Locate the cell with the specified text and output its [x, y] center coordinate. 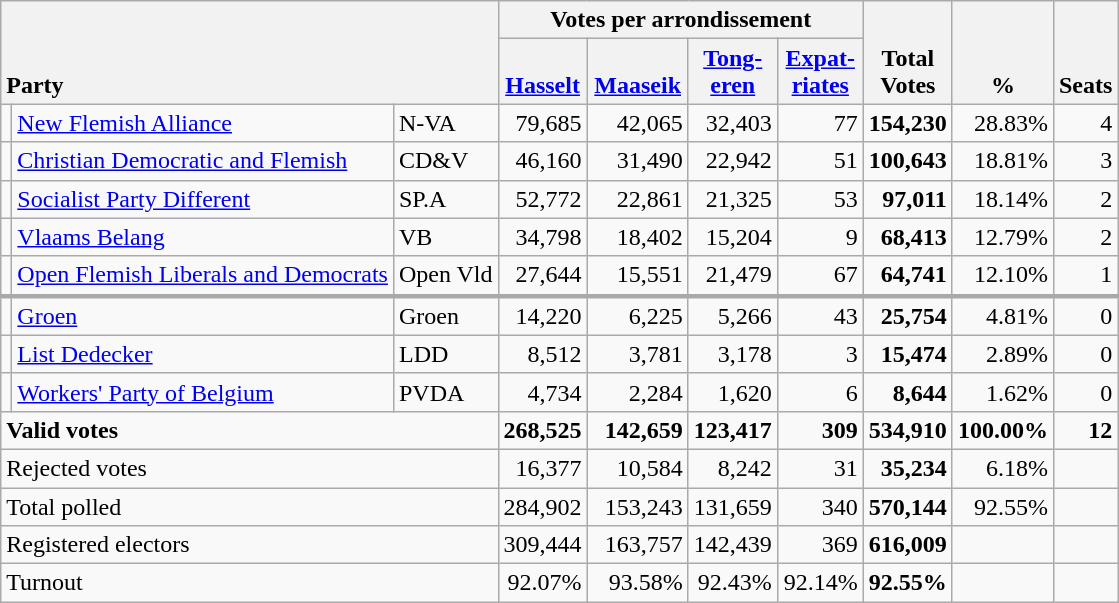
6.18% [1002, 468]
369 [820, 545]
Socialist Party Different [203, 199]
42,065 [638, 123]
% [1002, 52]
15,551 [638, 276]
15,474 [908, 354]
4 [1085, 123]
340 [820, 507]
4.81% [1002, 316]
Vlaams Belang [203, 237]
67 [820, 276]
New Flemish Alliance [203, 123]
46,160 [542, 161]
Valid votes [250, 430]
123,417 [732, 430]
534,910 [908, 430]
Turnout [250, 583]
6,225 [638, 316]
15,204 [732, 237]
List Dedecker [203, 354]
1,620 [732, 392]
31,490 [638, 161]
8,512 [542, 354]
9 [820, 237]
32,403 [732, 123]
100.00% [1002, 430]
2,284 [638, 392]
3,178 [732, 354]
4,734 [542, 392]
3,781 [638, 354]
309 [820, 430]
PVDA [446, 392]
Maaseik [638, 72]
Open Flemish Liberals and Democrats [203, 276]
142,659 [638, 430]
1.62% [1002, 392]
18.81% [1002, 161]
31 [820, 468]
51 [820, 161]
5,266 [732, 316]
Workers' Party of Belgium [203, 392]
LDD [446, 354]
22,942 [732, 161]
27,644 [542, 276]
131,659 [732, 507]
22,861 [638, 199]
34,798 [542, 237]
SP.A [446, 199]
142,439 [732, 545]
Total Votes [908, 52]
43 [820, 316]
92.43% [732, 583]
21,479 [732, 276]
N-VA [446, 123]
35,234 [908, 468]
53 [820, 199]
79,685 [542, 123]
163,757 [638, 545]
64,741 [908, 276]
18,402 [638, 237]
284,902 [542, 507]
154,230 [908, 123]
VB [446, 237]
100,643 [908, 161]
268,525 [542, 430]
92.07% [542, 583]
77 [820, 123]
Party [250, 52]
8,644 [908, 392]
Seats [1085, 52]
570,144 [908, 507]
Rejected votes [250, 468]
25,754 [908, 316]
Total polled [250, 507]
21,325 [732, 199]
309,444 [542, 545]
Open Vld [446, 276]
16,377 [542, 468]
Registered electors [250, 545]
1 [1085, 276]
Expat- riates [820, 72]
12 [1085, 430]
97,011 [908, 199]
Hasselt [542, 72]
6 [820, 392]
Tong- eren [732, 72]
28.83% [1002, 123]
2.89% [1002, 354]
Votes per arrondissement [680, 20]
93.58% [638, 583]
Christian Democratic and Flemish [203, 161]
8,242 [732, 468]
CD&V [446, 161]
52,772 [542, 199]
68,413 [908, 237]
12.10% [1002, 276]
92.14% [820, 583]
18.14% [1002, 199]
12.79% [1002, 237]
616,009 [908, 545]
153,243 [638, 507]
14,220 [542, 316]
10,584 [638, 468]
